Pinpoint the cell where the given text exists, returning its (X, Y) midpoint coordinate. 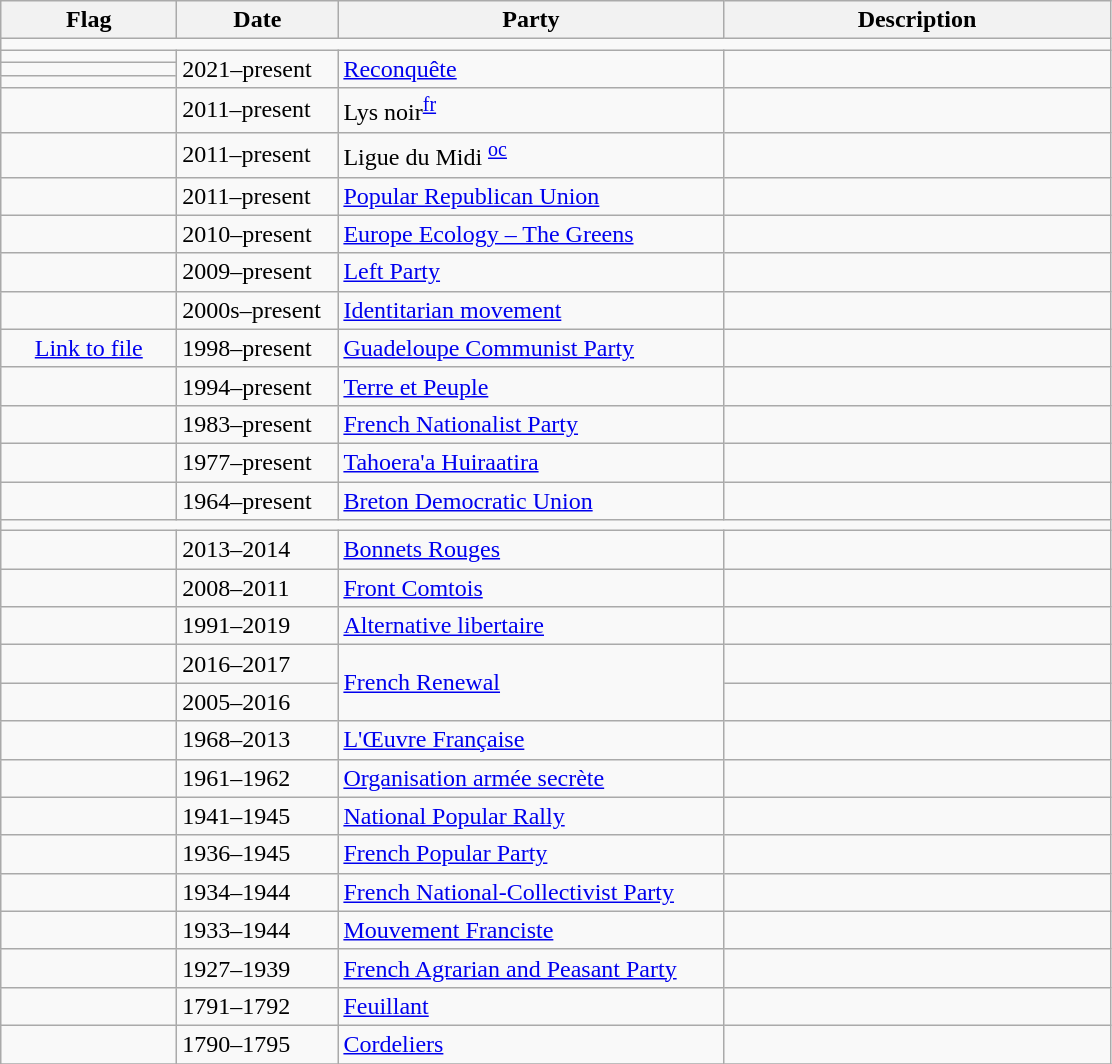
French National-Collectivist Party (531, 892)
Description (917, 20)
1961–1962 (258, 778)
1977–present (258, 462)
Europe Ecology – The Greens (531, 234)
1927–1939 (258, 968)
Mouvement Franciste (531, 930)
Cordeliers (531, 1044)
Bonnets Rouges (531, 550)
Party (531, 20)
Left Party (531, 272)
Lys noirfr (531, 110)
Front Comtois (531, 588)
1791–1792 (258, 1006)
Alternative libertaire (531, 626)
Tahoera'a Huiraatira (531, 462)
1964–present (258, 501)
1998–present (258, 348)
Date (258, 20)
French Popular Party (531, 854)
Terre et Peuple (531, 386)
Link to file (89, 348)
1790–1795 (258, 1044)
Feuillant (531, 1006)
2016–2017 (258, 664)
1994–present (258, 386)
1936–1945 (258, 854)
1934–1944 (258, 892)
French Renewal (531, 683)
2021–present (258, 69)
1968–2013 (258, 740)
1983–present (258, 424)
Ligue du Midi oc (531, 154)
2005–2016 (258, 702)
French Agrarian and Peasant Party (531, 968)
Identitarian movement (531, 310)
Guadeloupe Communist Party (531, 348)
Organisation armée secrète (531, 778)
Flag (89, 20)
Popular Republican Union (531, 196)
2009–present (258, 272)
1933–1944 (258, 930)
Breton Democratic Union (531, 501)
2013–2014 (258, 550)
French Nationalist Party (531, 424)
National Popular Rally (531, 816)
2000s–present (258, 310)
1991–2019 (258, 626)
2010–present (258, 234)
L'Œuvre Française (531, 740)
2008–2011 (258, 588)
Reconquête (531, 69)
1941–1945 (258, 816)
